Provide the (x, y) coordinate of the cell's center where the given text is located.  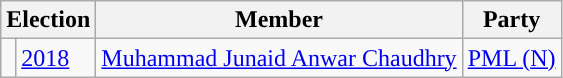
2018 (56, 58)
Party (512, 20)
PML (N) (512, 58)
Election (48, 20)
Muhammad Junaid Anwar Chaudhry (279, 58)
Member (279, 20)
